From the cell containing the given text, extract its center point as (X, Y) coordinate. 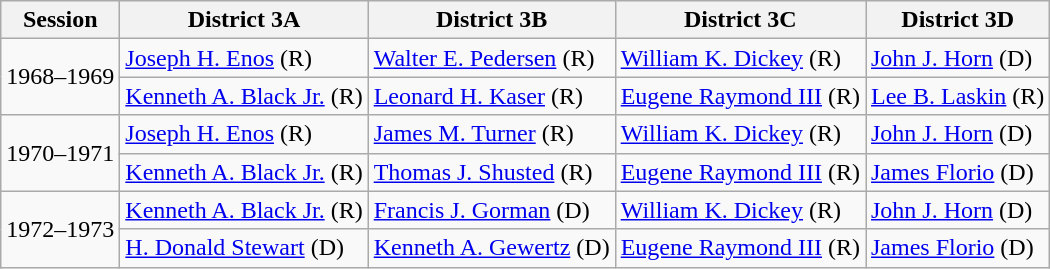
Lee B. Laskin (R) (958, 96)
Session (60, 20)
District 3D (958, 20)
James M. Turner (R) (492, 134)
1972–1973 (60, 229)
Francis J. Gorman (D) (492, 210)
Thomas J. Shusted (R) (492, 172)
Kenneth A. Gewertz (D) (492, 248)
1968–1969 (60, 77)
H. Donald Stewart (D) (244, 248)
District 3B (492, 20)
1970–1971 (60, 153)
District 3A (244, 20)
Leonard H. Kaser (R) (492, 96)
Walter E. Pedersen (R) (492, 58)
District 3C (740, 20)
